Search for the cell housing the specified text and yield its (X, Y) center coordinate. 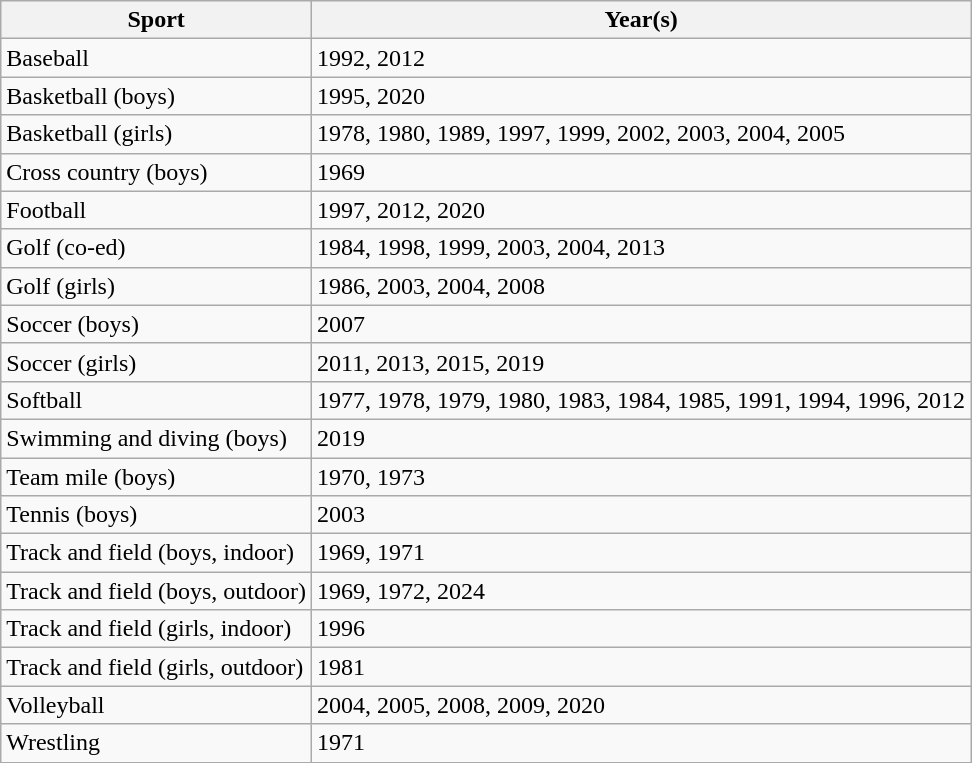
Basketball (girls) (156, 134)
2019 (642, 438)
1996 (642, 629)
Track and field (girls, outdoor) (156, 667)
Tennis (boys) (156, 515)
Softball (156, 400)
Team mile (boys) (156, 477)
Swimming and diving (boys) (156, 438)
Year(s) (642, 20)
1969 (642, 172)
1971 (642, 743)
Golf (girls) (156, 286)
1970, 1973 (642, 477)
2004, 2005, 2008, 2009, 2020 (642, 705)
1969, 1971 (642, 553)
1997, 2012, 2020 (642, 210)
Baseball (156, 58)
Track and field (boys, outdoor) (156, 591)
Sport (156, 20)
1978, 1980, 1989, 1997, 1999, 2002, 2003, 2004, 2005 (642, 134)
1969, 1972, 2024 (642, 591)
Golf (co-ed) (156, 248)
1981 (642, 667)
2011, 2013, 2015, 2019 (642, 362)
Track and field (boys, indoor) (156, 553)
Track and field (girls, indoor) (156, 629)
Football (156, 210)
Soccer (boys) (156, 324)
1977, 1978, 1979, 1980, 1983, 1984, 1985, 1991, 1994, 1996, 2012 (642, 400)
Basketball (boys) (156, 96)
2003 (642, 515)
1984, 1998, 1999, 2003, 2004, 2013 (642, 248)
Wrestling (156, 743)
2007 (642, 324)
1992, 2012 (642, 58)
Volleyball (156, 705)
Cross country (boys) (156, 172)
1986, 2003, 2004, 2008 (642, 286)
1995, 2020 (642, 96)
Soccer (girls) (156, 362)
